Return (x, y) of the center of cell containing provided text 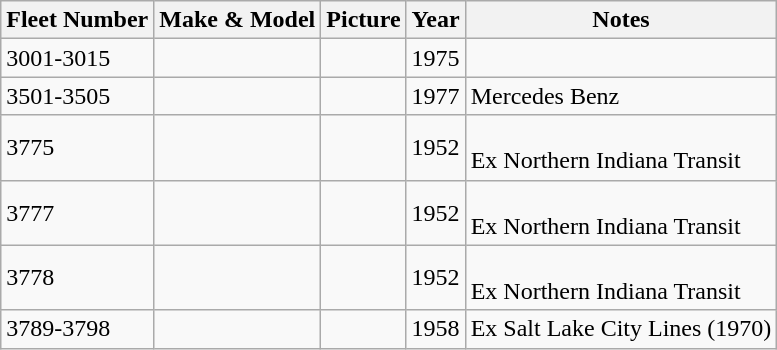
3501-3505 (78, 96)
3778 (78, 278)
1958 (436, 329)
Year (436, 20)
Picture (364, 20)
3789-3798 (78, 329)
1975 (436, 58)
3775 (78, 148)
3777 (78, 212)
Fleet Number (78, 20)
Ex Salt Lake City Lines (1970) (621, 329)
1977 (436, 96)
Make & Model (238, 20)
3001-3015 (78, 58)
Mercedes Benz (621, 96)
Notes (621, 20)
